Provide the (X, Y) coordinate of the cell's center where the given text is located.  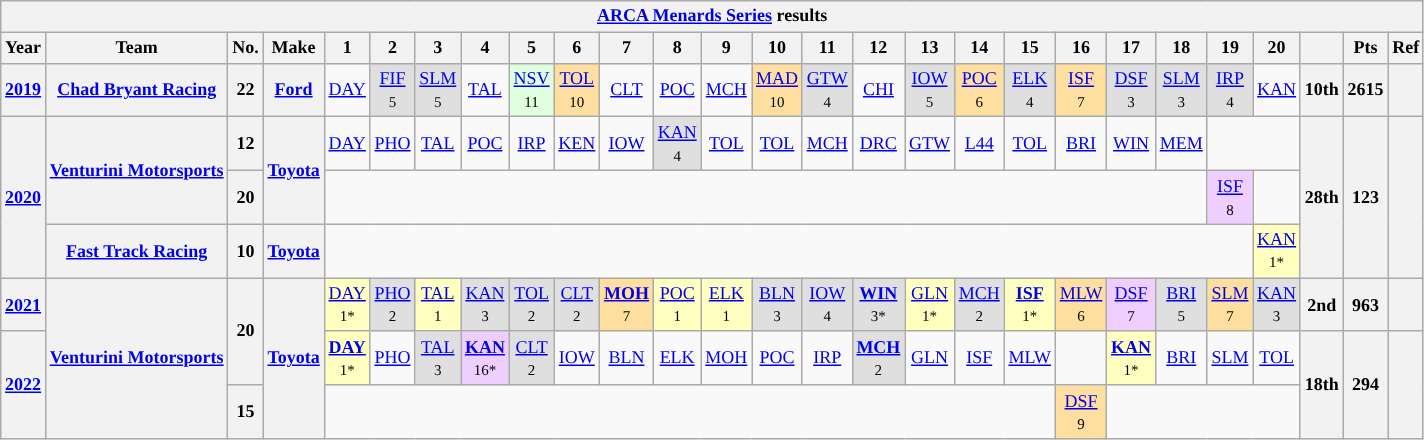
MOH7 (627, 305)
TOL2 (532, 305)
DRC (878, 144)
13 (930, 48)
MEM (1181, 144)
11 (827, 48)
DSF7 (1132, 305)
14 (979, 48)
WIN (1132, 144)
MLW (1030, 358)
ELK (677, 358)
Make (294, 48)
SLM (1230, 358)
L44 (979, 144)
FIF5 (392, 90)
7 (627, 48)
ISF8 (1230, 197)
28th (1322, 198)
2019 (24, 90)
8 (677, 48)
4 (486, 48)
2021 (24, 305)
9 (726, 48)
KEN (577, 144)
DSF9 (1080, 412)
IRP4 (1230, 90)
ISF7 (1080, 90)
DSF3 (1132, 90)
TOL10 (577, 90)
POC1 (677, 305)
GLN (930, 358)
10th (1322, 90)
ELK4 (1030, 90)
ELK1 (726, 305)
GTW (930, 144)
NSV11 (532, 90)
19 (1230, 48)
1 (347, 48)
16 (1080, 48)
6 (577, 48)
GTW4 (827, 90)
ISF1* (1030, 305)
SLM5 (438, 90)
2nd (1322, 305)
MOH (726, 358)
17 (1132, 48)
Ref (1406, 48)
Pts (1366, 48)
963 (1366, 305)
18 (1181, 48)
BLN3 (778, 305)
KAN16* (486, 358)
ARCA Menards Series results (712, 16)
123 (1366, 198)
3 (438, 48)
22 (246, 90)
CLT (627, 90)
18th (1322, 384)
KAN (1277, 90)
2 (392, 48)
KAN4 (677, 144)
PHO2 (392, 305)
294 (1366, 384)
TAL1 (438, 305)
Fast Track Racing (136, 251)
2615 (1366, 90)
WIN3* (878, 305)
No. (246, 48)
Year (24, 48)
5 (532, 48)
SLM3 (1181, 90)
Team (136, 48)
BLN (627, 358)
SLM7 (1230, 305)
2020 (24, 198)
MLW6 (1080, 305)
BRI5 (1181, 305)
ISF (979, 358)
Ford (294, 90)
GLN1* (930, 305)
TAL3 (438, 358)
IOW4 (827, 305)
Chad Bryant Racing (136, 90)
IOW5 (930, 90)
CHI (878, 90)
POC6 (979, 90)
2022 (24, 384)
MAD10 (778, 90)
